Identify which cell holds the provided text, then report its [x, y] central coordinate. 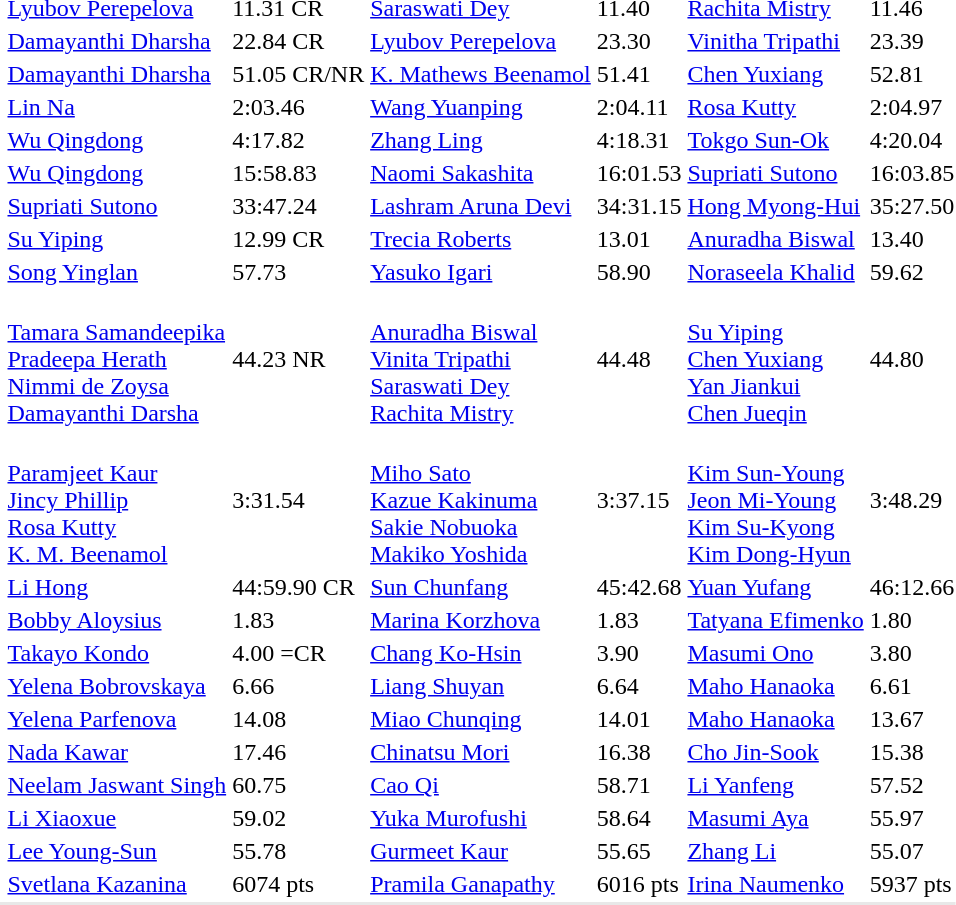
Lin Na [117, 107]
58.71 [639, 785]
Li Yanfeng [776, 785]
Gurmeet Kaur [481, 851]
57.52 [912, 785]
Wang Yuanping [481, 107]
Chen Yuxiang [776, 74]
23.30 [639, 41]
Vinitha Tripathi [776, 41]
Miao Chunqing [481, 719]
Zhang Li [776, 851]
Su YipingChen YuxiangYan JiankuiChen Jueqin [776, 359]
1.80 [912, 620]
Li Xiaoxue [117, 818]
4:17.82 [298, 140]
Lee Young-Sun [117, 851]
15.38 [912, 752]
4.00 =CR [298, 653]
35:27.50 [912, 206]
Zhang Ling [481, 140]
Paramjeet KaurJincy PhillipRosa KuttyK. M. Beenamol [117, 500]
44.80 [912, 359]
Chang Ko-Hsin [481, 653]
2:03.46 [298, 107]
Takayo Kondo [117, 653]
Hong Myong-Hui [776, 206]
Tamara SamandeepikaPradeepa HerathNimmi de ZoysaDamayanthi Darsha [117, 359]
16:01.53 [639, 173]
44.23 NR [298, 359]
Yelena Parfenova [117, 719]
55.65 [639, 851]
K. Mathews Beenamol [481, 74]
Noraseela Khalid [776, 272]
13.67 [912, 719]
4:20.04 [912, 140]
6.66 [298, 686]
Anuradha Biswal [776, 239]
59.62 [912, 272]
Yasuko Igari [481, 272]
Tatyana Efimenko [776, 620]
58.90 [639, 272]
Svetlana Kazanina [117, 884]
Cho Jin-Sook [776, 752]
Miho SatoKazue KakinumaSakie NobuokaMakiko Yoshida [481, 500]
3:37.15 [639, 500]
16:03.85 [912, 173]
6074 pts [298, 884]
Irina Naumenko [776, 884]
Rosa Kutty [776, 107]
55.07 [912, 851]
Tokgo Sun-Ok [776, 140]
2:04.97 [912, 107]
22.84 CR [298, 41]
2:04.11 [639, 107]
34:31.15 [639, 206]
17.46 [298, 752]
14.08 [298, 719]
Yuka Murofushi [481, 818]
45:42.68 [639, 587]
Masumi Ono [776, 653]
59.02 [298, 818]
Li Hong [117, 587]
3:31.54 [298, 500]
3:48.29 [912, 500]
4:18.31 [639, 140]
Trecia Roberts [481, 239]
3.80 [912, 653]
6.64 [639, 686]
14.01 [639, 719]
Anuradha BiswalVinita TripathiSaraswati DeyRachita Mistry [481, 359]
Naomi Sakashita [481, 173]
Lashram Aruna Devi [481, 206]
51.41 [639, 74]
51.05 CR/NR [298, 74]
60.75 [298, 785]
Kim Sun-YoungJeon Mi-YoungKim Su-KyongKim Dong-Hyun [776, 500]
Sun Chunfang [481, 587]
Lyubov Perepelova [481, 41]
15:58.83 [298, 173]
Pramila Ganapathy [481, 884]
Su Yiping [117, 239]
5937 pts [912, 884]
Neelam Jaswant Singh [117, 785]
6016 pts [639, 884]
Marina Korzhova [481, 620]
57.73 [298, 272]
Yelena Bobrovskaya [117, 686]
13.40 [912, 239]
6.61 [912, 686]
Chinatsu Mori [481, 752]
33:47.24 [298, 206]
52.81 [912, 74]
3.90 [639, 653]
55.78 [298, 851]
46:12.66 [912, 587]
Masumi Aya [776, 818]
Nada Kawar [117, 752]
16.38 [639, 752]
44:59.90 CR [298, 587]
23.39 [912, 41]
13.01 [639, 239]
Bobby Aloysius [117, 620]
Cao Qi [481, 785]
58.64 [639, 818]
44.48 [639, 359]
12.99 CR [298, 239]
Yuan Yufang [776, 587]
Liang Shuyan [481, 686]
Song Yinglan [117, 272]
55.97 [912, 818]
